From the cell containing the given text, extract its center point as (X, Y) coordinate. 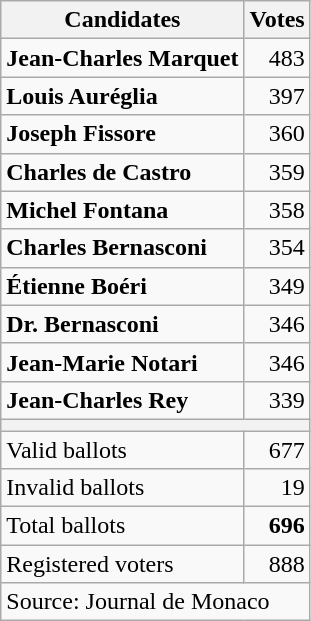
354 (277, 248)
Michel Fontana (122, 210)
677 (277, 449)
Jean-Marie Notari (122, 362)
19 (277, 488)
Charles Bernasconi (122, 248)
397 (277, 96)
358 (277, 210)
Jean-Charles Marquet (122, 58)
Charles de Castro (122, 172)
Joseph Fissore (122, 134)
Source: Journal de Monaco (156, 602)
360 (277, 134)
483 (277, 58)
Registered voters (122, 564)
349 (277, 286)
888 (277, 564)
Votes (277, 20)
Jean-Charles Rey (122, 400)
Invalid ballots (122, 488)
Total ballots (122, 526)
Dr. Bernasconi (122, 324)
Valid ballots (122, 449)
696 (277, 526)
Candidates (122, 20)
Louis Auréglia (122, 96)
Étienne Boéri (122, 286)
359 (277, 172)
339 (277, 400)
